Provide the [x, y] coordinate of the cell's center where the given text is located.  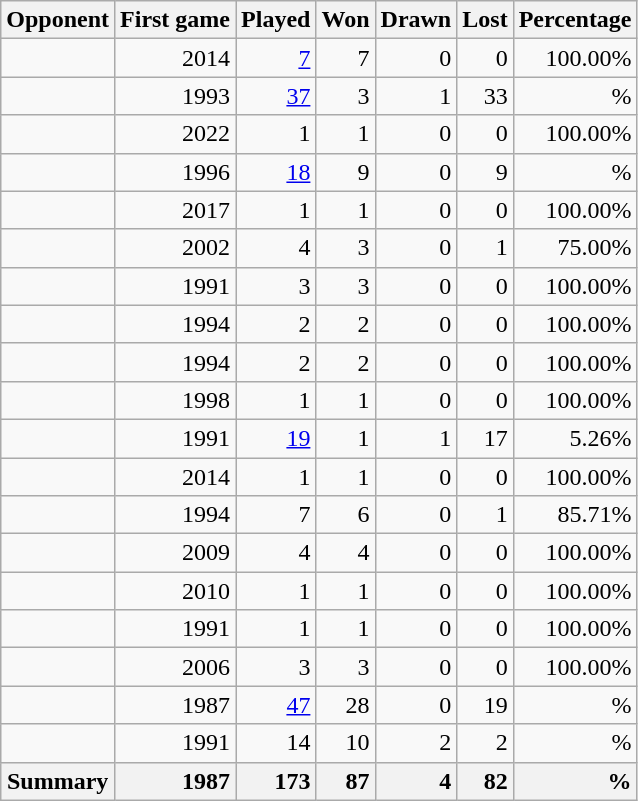
2002 [176, 248]
1993 [176, 96]
28 [346, 705]
Drawn [416, 20]
Summary [58, 781]
2009 [176, 553]
Played [276, 20]
82 [485, 781]
37 [276, 96]
2022 [176, 134]
6 [346, 515]
47 [276, 705]
173 [276, 781]
Lost [485, 20]
2017 [176, 210]
33 [485, 96]
2010 [176, 591]
1998 [176, 400]
5.26% [575, 438]
Opponent [58, 20]
85.71% [575, 515]
10 [346, 743]
Percentage [575, 20]
14 [276, 743]
1996 [176, 172]
17 [485, 438]
2006 [176, 667]
75.00% [575, 248]
18 [276, 172]
87 [346, 781]
First game [176, 20]
Won [346, 20]
